Determine the [x, y] coordinate at the center of the cell enclosing the given text.  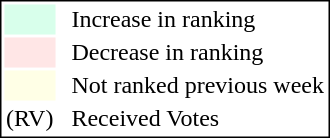
Not ranked previous week [198, 85]
Received Votes [198, 119]
Increase in ranking [198, 19]
(RV) [29, 119]
Decrease in ranking [198, 53]
